Pinpoint the cell where the given text exists, returning its (X, Y) midpoint coordinate. 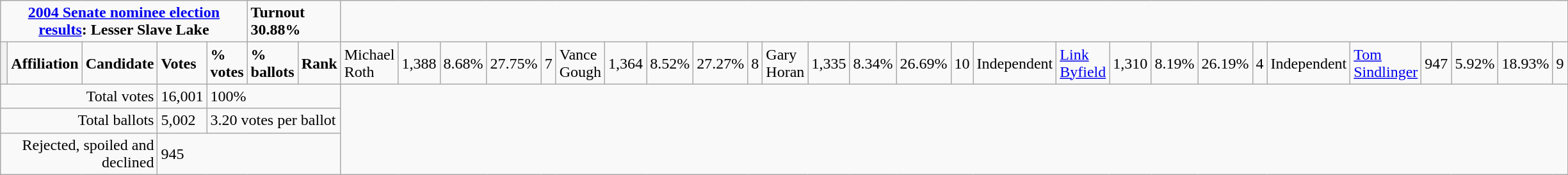
% votes (227, 63)
3.20 votes per ballot (274, 121)
Rank (319, 63)
Tom Sindlinger (1386, 63)
945 (249, 154)
26.19% (1225, 63)
8.68% (464, 63)
Turnout 30.88% (294, 22)
5.92% (1475, 63)
18.93% (1525, 63)
947 (1437, 63)
27.75% (513, 63)
% ballots (273, 63)
Rejected, spoiled and declined (79, 154)
1,310 (1131, 63)
1,364 (626, 63)
4 (1260, 63)
Link Byfield (1083, 63)
Gary Horan (785, 63)
Michael Roth (369, 63)
7 (548, 63)
Affiliation (45, 63)
1,335 (828, 63)
8 (756, 63)
8.19% (1174, 63)
9 (1560, 63)
Candidate (120, 63)
5,002 (182, 121)
100% (274, 96)
16,001 (182, 96)
27.27% (721, 63)
10 (962, 63)
2004 Senate nominee election results: Lesser Slave Lake (124, 22)
8.34% (873, 63)
Total ballots (79, 121)
1,388 (419, 63)
8.52% (670, 63)
Votes (182, 63)
Vance Gough (580, 63)
Total votes (79, 96)
26.69% (923, 63)
